Output the (x, y) coordinate of the center of the cell containing the given text.  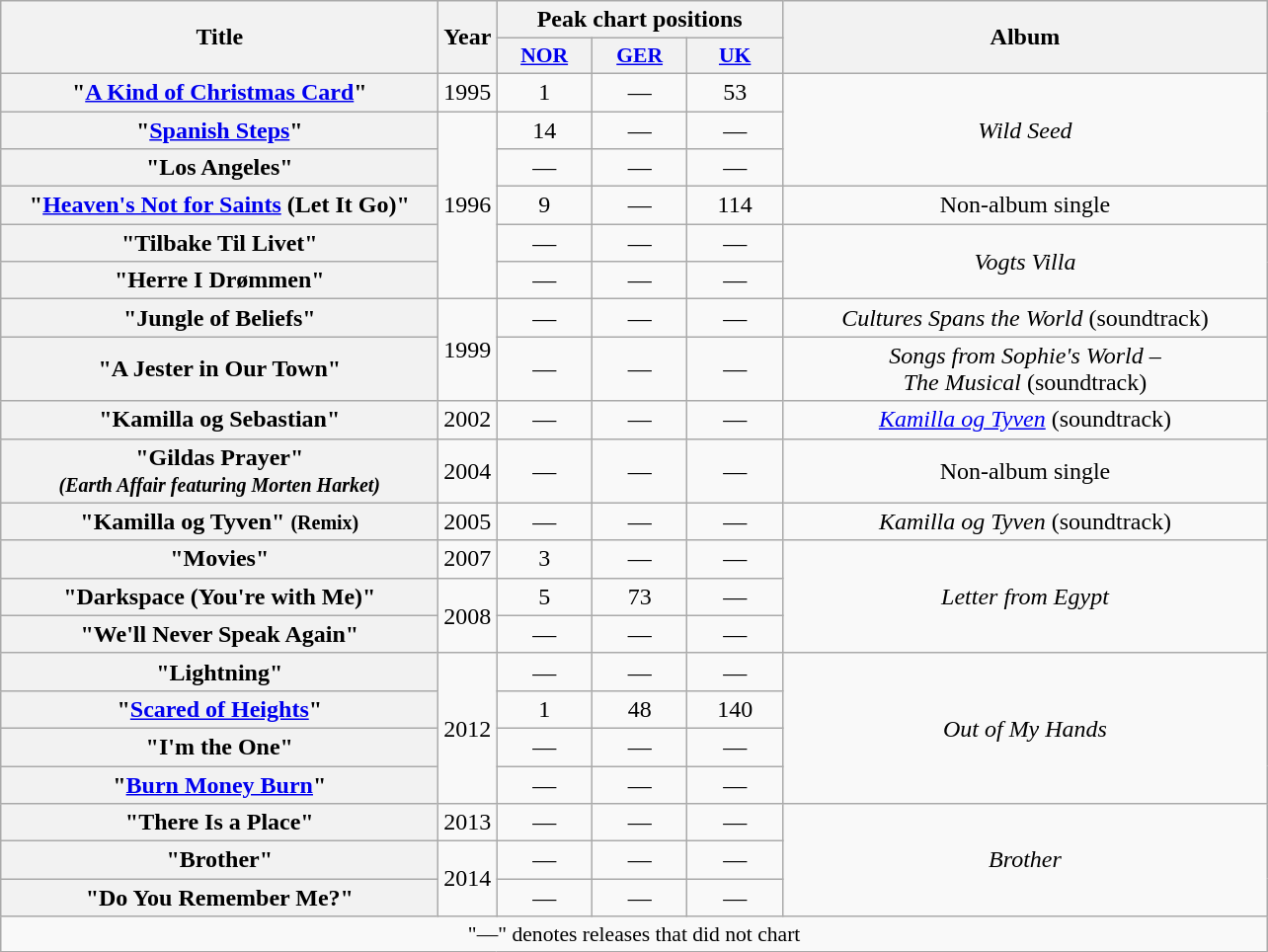
"A Jester in Our Town" (219, 369)
1996 (468, 204)
73 (640, 596)
"Gildas Prayer"(Earth Affair featuring Morten Harket) (219, 470)
2005 (468, 521)
"Burn Money Burn" (219, 785)
Cultures Spans the World (soundtrack) (1025, 318)
Album (1025, 38)
1995 (468, 92)
"I'm the One" (219, 747)
48 (640, 709)
"Tilbake Til Livet" (219, 243)
114 (735, 205)
"Kamilla og Tyven" (Remix) (219, 521)
2013 (468, 823)
3 (545, 559)
2002 (468, 420)
2012 (468, 728)
"Brother" (219, 860)
NOR (545, 56)
Title (219, 38)
"Darkspace (You're with Me)" (219, 596)
2004 (468, 470)
2008 (468, 615)
UK (735, 56)
"Movies" (219, 559)
Letter from Egypt (1025, 596)
"—" denotes releases that did not chart (634, 934)
53 (735, 92)
14 (545, 129)
2007 (468, 559)
"We'll Never Speak Again" (219, 634)
9 (545, 205)
"Do You Remember Me?" (219, 898)
Wild Seed (1025, 129)
2014 (468, 879)
"Spanish Steps" (219, 129)
140 (735, 709)
Vogts Villa (1025, 262)
"Herre I Drømmen" (219, 280)
Brother (1025, 860)
"Kamilla og Sebastian" (219, 420)
"Scared of Heights" (219, 709)
"There Is a Place" (219, 823)
5 (545, 596)
"A Kind of Christmas Card" (219, 92)
"Heaven's Not for Saints (Let It Go)" (219, 205)
"Jungle of Beliefs" (219, 318)
Peak chart positions (640, 20)
Year (468, 38)
"Lightning" (219, 672)
"Los Angeles" (219, 168)
Out of My Hands (1025, 728)
1999 (468, 350)
GER (640, 56)
Songs from Sophie's World – The Musical (soundtrack) (1025, 369)
